Determine the (X, Y) coordinate at the center of the cell enclosing the given text.  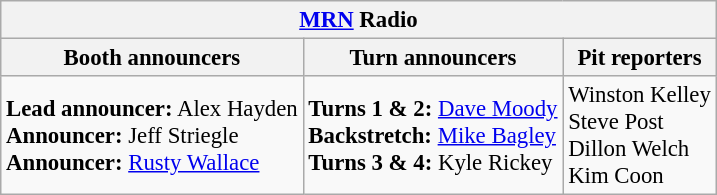
Turns 1 & 2: Dave MoodyBackstretch: Mike BagleyTurns 3 & 4: Kyle Rickey (433, 136)
Booth announcers (152, 58)
Lead announcer: Alex HaydenAnnouncer: Jeff StriegleAnnouncer: Rusty Wallace (152, 136)
Pit reporters (640, 58)
MRN Radio (358, 20)
Turn announcers (433, 58)
Winston KelleySteve PostDillon WelchKim Coon (640, 136)
